Find where the given text appears and provide that cell's center as (x, y) coordinate. 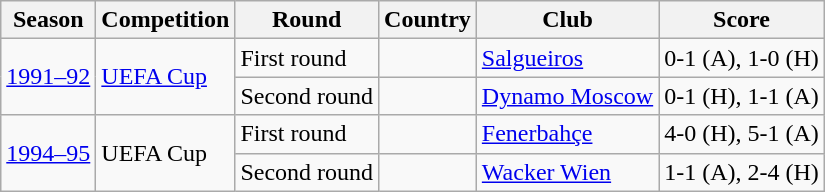
Fenerbahçe (567, 134)
1994–95 (48, 153)
Club (567, 20)
Season (48, 20)
Score (742, 20)
4-0 (H), 5-1 (A) (742, 134)
Dynamo Moscow (567, 96)
1991–92 (48, 77)
Wacker Wien (567, 172)
1-1 (A), 2-4 (H) (742, 172)
Round (307, 20)
0-1 (H), 1-1 (A) (742, 96)
Competition (166, 20)
Salgueiros (567, 58)
0-1 (A), 1-0 (H) (742, 58)
Country (428, 20)
